Return [x, y] of the center of cell containing provided text 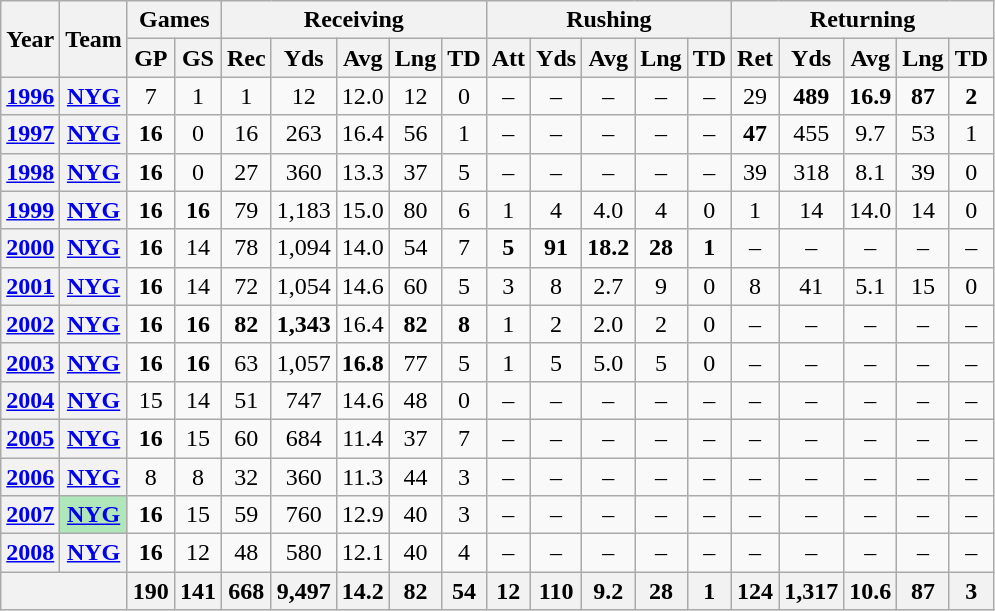
Returning [863, 20]
44 [415, 477]
79 [246, 210]
8.1 [870, 172]
2005 [30, 438]
455 [812, 134]
9.2 [608, 591]
9.7 [870, 134]
15.0 [362, 210]
2008 [30, 553]
2003 [30, 362]
16.9 [870, 96]
29 [756, 96]
2.7 [608, 286]
13.3 [362, 172]
2000 [30, 248]
1,094 [304, 248]
Att [508, 58]
747 [304, 400]
5.1 [870, 286]
4.0 [608, 210]
2006 [30, 477]
124 [756, 591]
11.4 [362, 438]
16.8 [362, 362]
Team [94, 39]
12.0 [362, 96]
684 [304, 438]
59 [246, 515]
91 [556, 248]
2.0 [608, 324]
63 [246, 362]
1998 [30, 172]
263 [304, 134]
Games [174, 20]
32 [246, 477]
GS [198, 58]
2002 [30, 324]
1999 [30, 210]
53 [923, 134]
10.6 [870, 591]
1,057 [304, 362]
56 [415, 134]
51 [246, 400]
47 [756, 134]
12.1 [362, 553]
2001 [30, 286]
110 [556, 591]
580 [304, 553]
GP [150, 58]
190 [150, 591]
Rushing [608, 20]
1,183 [304, 210]
760 [304, 515]
1996 [30, 96]
14.2 [362, 591]
5.0 [608, 362]
9 [661, 286]
77 [415, 362]
1997 [30, 134]
141 [198, 591]
1,054 [304, 286]
Receiving [354, 20]
78 [246, 248]
Year [30, 39]
318 [812, 172]
9,497 [304, 591]
489 [812, 96]
1,317 [812, 591]
2007 [30, 515]
1,343 [304, 324]
41 [812, 286]
Rec [246, 58]
11.3 [362, 477]
12.9 [362, 515]
6 [464, 210]
668 [246, 591]
18.2 [608, 248]
2004 [30, 400]
Ret [756, 58]
72 [246, 286]
80 [415, 210]
27 [246, 172]
